Scan for the cell matching the given text and deliver its (x, y) coordinate at center. 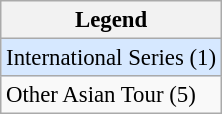
Legend (112, 20)
International Series (1) (112, 58)
Other Asian Tour (5) (112, 95)
